Capture the cell that displays the provided text and extract its [x, y] central coordinate. 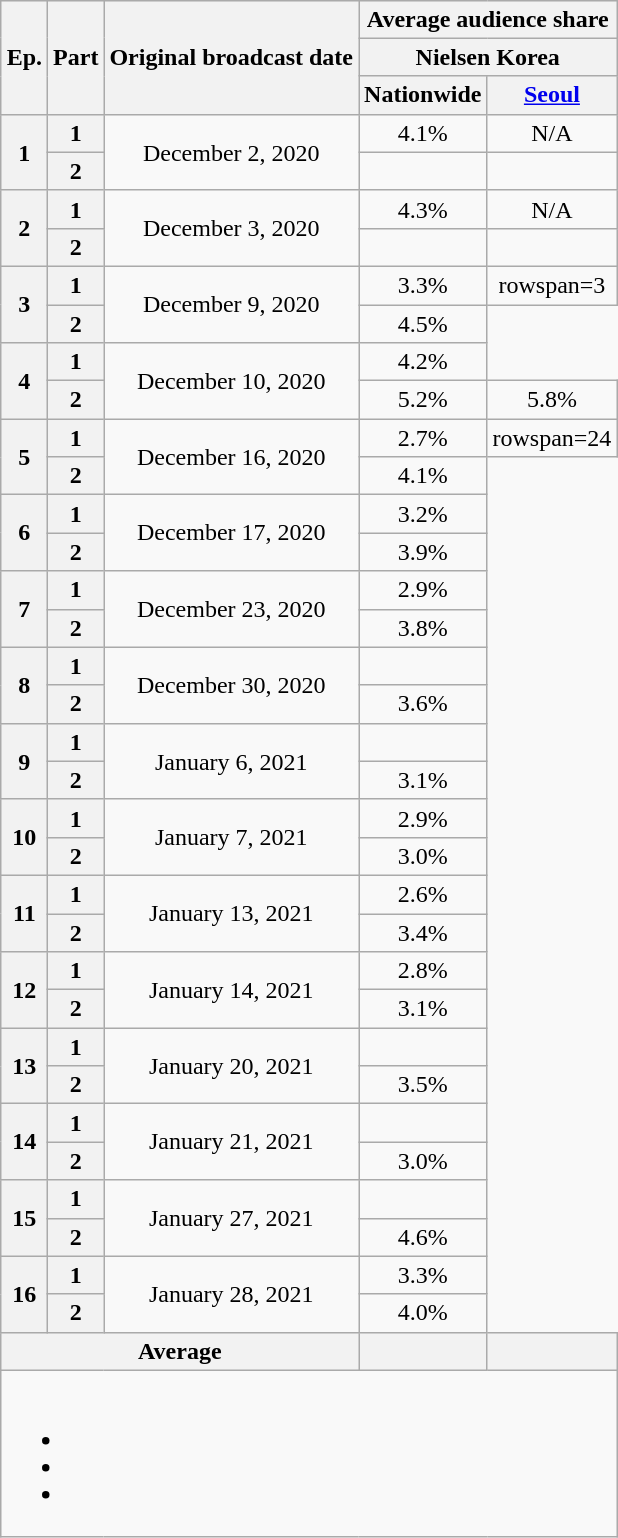
3.2% [423, 514]
8 [24, 685]
3.5% [423, 1085]
December 9, 2020 [232, 304]
11 [24, 913]
December 10, 2020 [232, 381]
January 13, 2021 [232, 913]
3.6% [423, 704]
Average audience share [488, 19]
3.9% [423, 552]
January 14, 2021 [232, 990]
January 7, 2021 [232, 837]
Original broadcast date [232, 57]
December 16, 2020 [232, 457]
7 [24, 609]
16 [24, 1294]
3 [24, 304]
2.7% [423, 438]
12 [24, 990]
3.8% [423, 628]
4.5% [423, 323]
December 17, 2020 [232, 533]
13 [24, 1066]
December 30, 2020 [232, 685]
2.8% [423, 971]
December 2, 2020 [232, 152]
2.6% [423, 894]
Part [76, 57]
14 [24, 1142]
January 6, 2021 [232, 761]
4.6% [423, 1237]
5 [24, 457]
10 [24, 837]
Nielsen Korea [488, 57]
December 23, 2020 [232, 609]
5.2% [423, 400]
15 [24, 1218]
Nationwide [423, 95]
4.2% [423, 362]
3.4% [423, 933]
January 27, 2021 [232, 1218]
December 3, 2020 [232, 228]
4 [24, 381]
Average [180, 1351]
January 28, 2021 [232, 1294]
9 [24, 761]
Ep. [24, 57]
January 20, 2021 [232, 1066]
5.8% [552, 400]
rowspan=24 [552, 438]
4.3% [423, 209]
Seoul [552, 95]
January 21, 2021 [232, 1142]
4.0% [423, 1313]
6 [24, 533]
rowspan=3 [552, 285]
